Find where the given text appears and provide that cell's center as [x, y] coordinate. 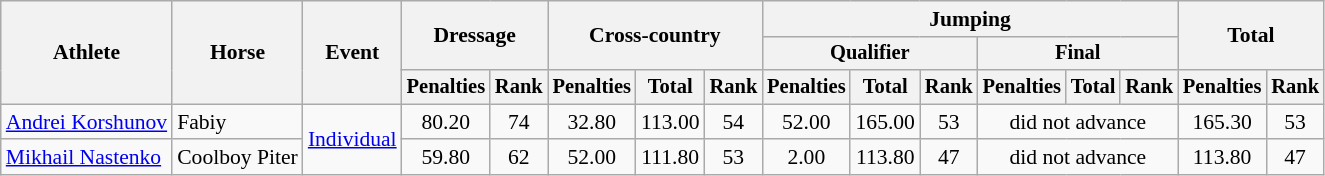
Cross-country [656, 36]
165.00 [884, 122]
Dressage [475, 36]
Final [1078, 54]
Event [352, 52]
54 [734, 122]
Mikhail Nastenko [86, 158]
165.30 [1222, 122]
Individual [352, 140]
Athlete [86, 52]
59.80 [446, 158]
Coolboy Piter [238, 158]
Qualifier [870, 54]
80.20 [446, 122]
Horse [238, 52]
Jumping [970, 19]
62 [519, 158]
32.80 [592, 122]
113.00 [670, 122]
2.00 [806, 158]
111.80 [670, 158]
Andrei Korshunov [86, 122]
Fabiy [238, 122]
74 [519, 122]
